Return (X, Y) of the center of cell containing provided text 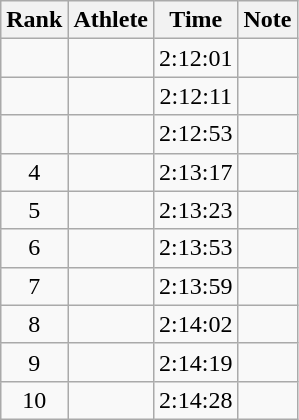
2:12:01 (196, 58)
Note (268, 20)
2:13:17 (196, 172)
10 (34, 400)
Time (196, 20)
Athlete (111, 20)
2:13:59 (196, 286)
2:13:53 (196, 248)
2:14:28 (196, 400)
5 (34, 210)
2:14:19 (196, 362)
9 (34, 362)
2:13:23 (196, 210)
2:12:11 (196, 96)
7 (34, 286)
Rank (34, 20)
2:14:02 (196, 324)
8 (34, 324)
2:12:53 (196, 134)
4 (34, 172)
6 (34, 248)
